Find where the given text appears and provide that cell's center as (X, Y) coordinate. 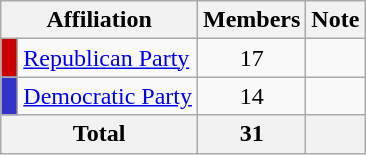
31 (251, 134)
17 (251, 58)
Democratic Party (108, 96)
Republican Party (108, 58)
Affiliation (100, 20)
14 (251, 96)
Members (251, 20)
Total (100, 134)
Note (336, 20)
